Pinpoint the cell where the given text exists, returning its [X, Y] midpoint coordinate. 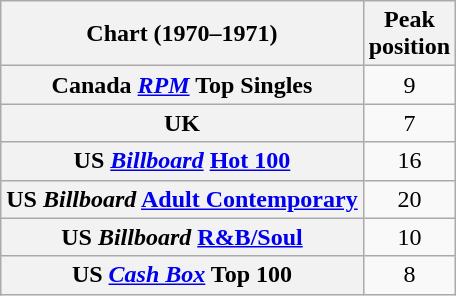
8 [409, 275]
Peakposition [409, 34]
US Billboard Hot 100 [182, 161]
16 [409, 161]
9 [409, 85]
Chart (1970–1971) [182, 34]
US Billboard Adult Contemporary [182, 199]
7 [409, 123]
UK [182, 123]
Canada RPM Top Singles [182, 85]
10 [409, 237]
20 [409, 199]
US Cash Box Top 100 [182, 275]
US Billboard R&B/Soul [182, 237]
